Search for the cell housing the specified text and yield its [x, y] center coordinate. 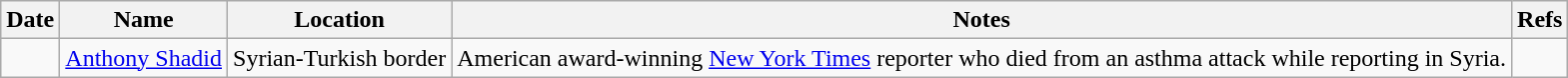
Notes [981, 20]
Syrian-Turkish border [340, 58]
Name [144, 20]
American award-winning New York Times reporter who died from an asthma attack while reporting in Syria. [981, 58]
Refs [1540, 20]
Date [30, 20]
Anthony Shadid [144, 58]
Location [340, 20]
